Search for the cell housing the specified text and yield its [x, y] center coordinate. 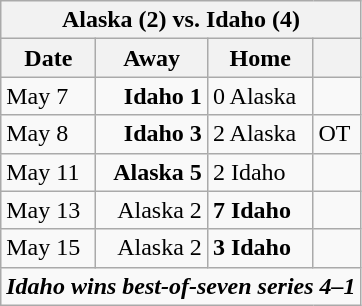
2 Alaska [260, 134]
Idaho 1 [152, 96]
2 Idaho [260, 172]
Date [48, 58]
Home [260, 58]
OT [337, 134]
May 7 [48, 96]
May 13 [48, 210]
Alaska (2) vs. Idaho (4) [181, 20]
Alaska 5 [152, 172]
3 Idaho [260, 248]
Away [152, 58]
0 Alaska [260, 96]
Idaho wins best-of-seven series 4–1 [181, 286]
7 Idaho [260, 210]
Idaho 3 [152, 134]
May 15 [48, 248]
May 8 [48, 134]
May 11 [48, 172]
